Identify which cell holds the provided text, then report its (X, Y) central coordinate. 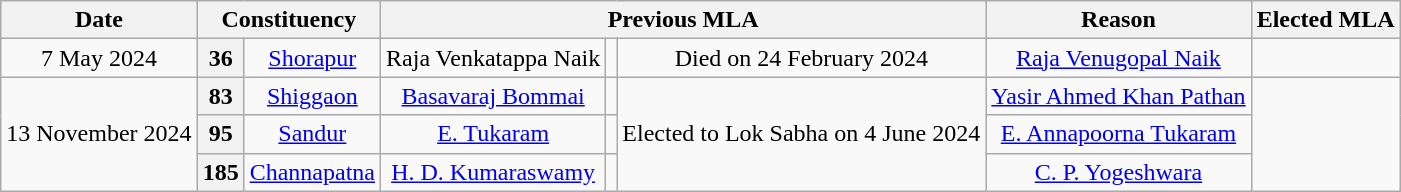
E. Tukaram (494, 134)
Previous MLA (684, 20)
C. P. Yogeshwara (1118, 172)
Date (99, 20)
83 (220, 96)
Constituency (288, 20)
Elected to Lok Sabha on 4 June 2024 (802, 134)
185 (220, 172)
E. Annapoorna Tukaram (1118, 134)
Elected MLA (1326, 20)
Died on 24 February 2024 (802, 58)
13 November 2024 (99, 134)
36 (220, 58)
Shiggaon (312, 96)
Shorapur (312, 58)
Sandur (312, 134)
Yasir Ahmed Khan Pathan (1118, 96)
Channapatna (312, 172)
Reason (1118, 20)
Raja Venugopal Naik (1118, 58)
95 (220, 134)
Raja Venkatappa Naik (494, 58)
H. D. Kumaraswamy (494, 172)
Basavaraj Bommai (494, 96)
7 May 2024 (99, 58)
